Provide the [X, Y] coordinate of the cell's center where the given text is located.  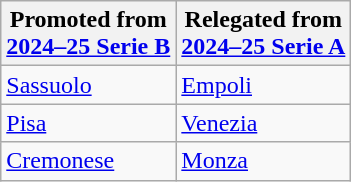
Promoted from2024–25 Serie B [88, 34]
Cremonese [88, 161]
Empoli [264, 85]
Monza [264, 161]
Venezia [264, 123]
Sassuolo [88, 85]
Pisa [88, 123]
Relegated from2024–25 Serie A [264, 34]
